Detect which cell encompasses the target text, then output its (X, Y) center coordinate. 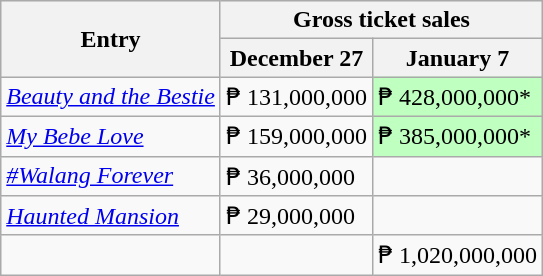
Entry (111, 39)
January 7 (457, 58)
Gross ticket sales (381, 20)
₱ 29,000,000 (296, 216)
₱ 159,000,000 (296, 136)
₱ 385,000,000* (457, 136)
#Walang Forever (111, 176)
Haunted Mansion (111, 216)
₱ 428,000,000* (457, 97)
December 27 (296, 58)
₱ 1,020,000,000 (457, 255)
My Bebe Love (111, 136)
₱ 131,000,000 (296, 97)
₱ 36,000,000 (296, 176)
Beauty and the Bestie (111, 97)
